Pinpoint the cell where the given text exists, returning its [X, Y] midpoint coordinate. 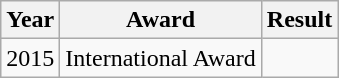
Result [299, 20]
Award [160, 20]
International Award [160, 58]
Year [30, 20]
2015 [30, 58]
